Return (x, y) of the center of cell containing provided text 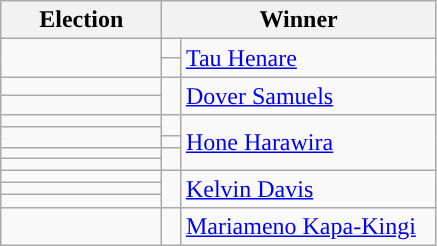
Winner (299, 20)
Hone Harawira (308, 142)
Dover Samuels (308, 96)
Mariameno Kapa-Kingi (308, 227)
Tau Henare (308, 58)
Kelvin Davis (308, 189)
Election (82, 20)
